From the cell containing the given text, extract its center point as (X, Y) coordinate. 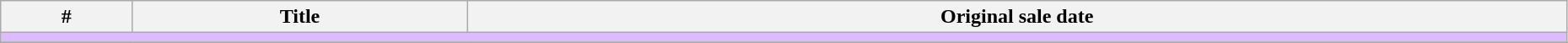
# (67, 17)
Title (300, 17)
Original sale date (1017, 17)
